Capture the cell that displays the provided text and extract its (x, y) central coordinate. 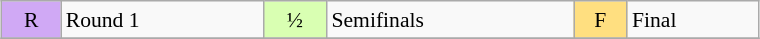
Round 1 (162, 20)
½ (294, 20)
Semifinals (450, 20)
R (32, 20)
Final (693, 20)
F (600, 20)
